Pinpoint the cell where the given text exists, returning its (X, Y) midpoint coordinate. 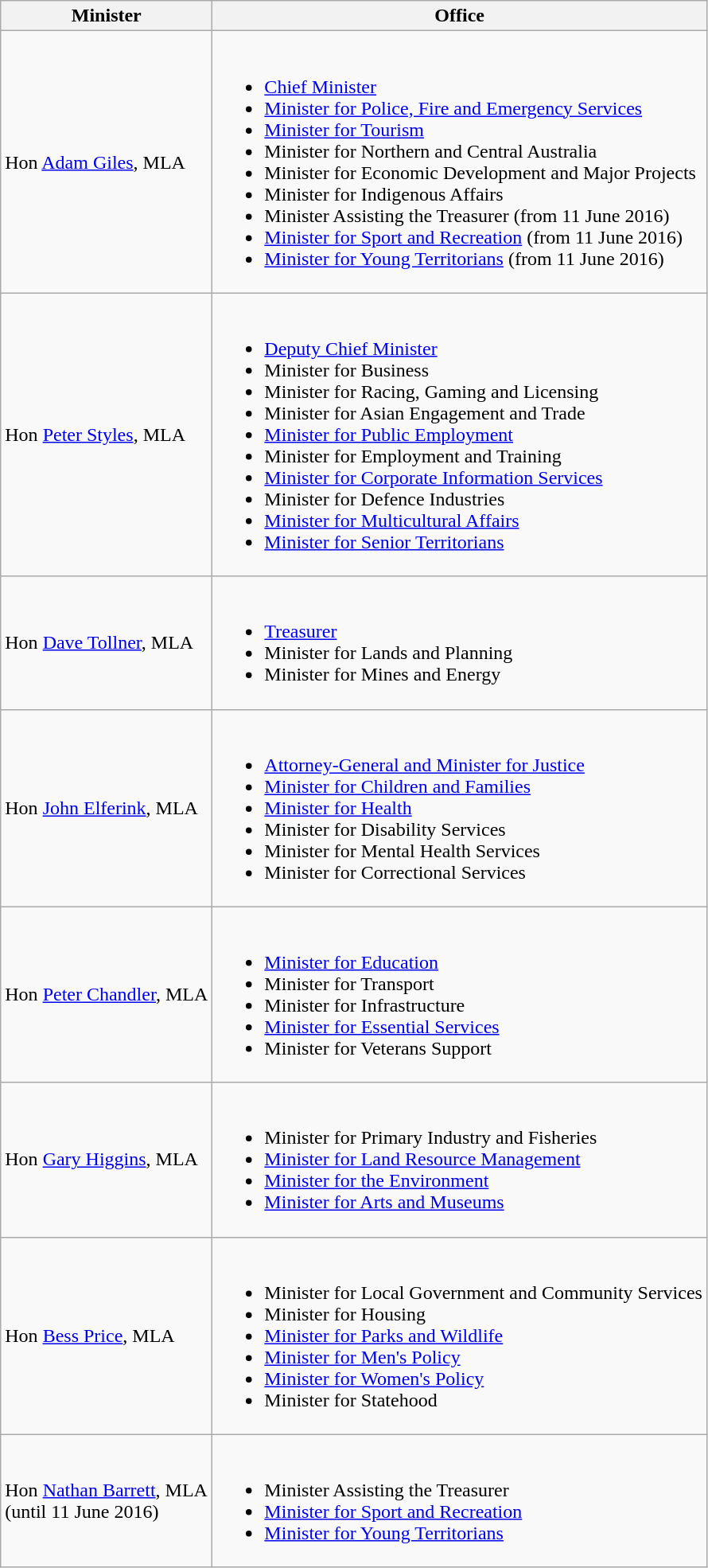
TreasurerMinister for Lands and PlanningMinister for Mines and Energy (460, 643)
Hon Gary Higgins, MLA (107, 1160)
Minister (107, 16)
Hon Bess Price, MLA (107, 1336)
Hon Dave Tollner, MLA (107, 643)
Hon John Elferink, MLA (107, 808)
Minister for Primary Industry and FisheriesMinister for Land Resource ManagementMinister for the EnvironmentMinister for Arts and Museums (460, 1160)
Office (460, 16)
Minister Assisting the TreasurerMinister for Sport and RecreationMinister for Young Territorians (460, 1501)
Hon Peter Styles, MLA (107, 435)
Hon Peter Chandler, MLA (107, 995)
Hon Adam Giles, MLA (107, 162)
Minister for EducationMinister for TransportMinister for InfrastructureMinister for Essential ServicesMinister for Veterans Support (460, 995)
Hon Nathan Barrett, MLA(until 11 June 2016) (107, 1501)
